Scan for the cell matching the given text and deliver its [x, y] coordinate at center. 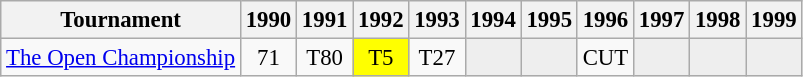
1997 [661, 20]
Tournament [121, 20]
1994 [493, 20]
1992 [381, 20]
T80 [325, 58]
1999 [774, 20]
The Open Championship [121, 58]
1990 [268, 20]
CUT [605, 58]
1995 [549, 20]
1996 [605, 20]
T27 [437, 58]
T5 [381, 58]
1991 [325, 20]
71 [268, 58]
1998 [718, 20]
1993 [437, 20]
